Detect which cell encompasses the target text, then output its [x, y] center coordinate. 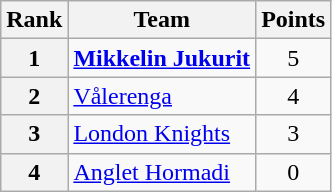
2 [34, 96]
Mikkelin Jukurit [162, 58]
Vålerenga [162, 96]
Anglet Hormadi [162, 172]
0 [294, 172]
London Knights [162, 134]
1 [34, 58]
Rank [34, 20]
Points [294, 20]
5 [294, 58]
Team [162, 20]
